Determine the (X, Y) coordinate at the center of the cell enclosing the given text.  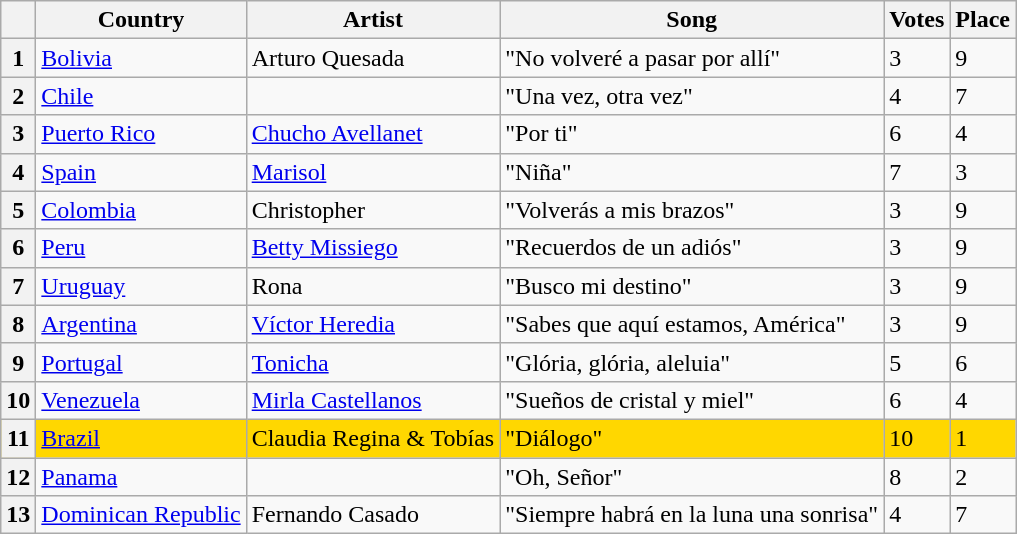
"Glória, glória, aleluia" (692, 362)
12 (18, 477)
Arturo Quesada (373, 58)
Country (141, 20)
Betty Missiego (373, 248)
Marisol (373, 172)
Place (983, 20)
"Busco mi destino" (692, 286)
Venezuela (141, 400)
Portugal (141, 362)
Brazil (141, 438)
Song (692, 20)
Argentina (141, 324)
"Siempre habrá en la luna una sonrisa" (692, 515)
13 (18, 515)
"Niña" (692, 172)
Tonicha (373, 362)
"Una vez, otra vez" (692, 96)
"Por ti" (692, 134)
Claudia Regina & Tobías (373, 438)
"No volveré a pasar por allí" (692, 58)
Colombia (141, 210)
"Recuerdos de un adiós" (692, 248)
Christopher (373, 210)
Víctor Heredia (373, 324)
Dominican Republic (141, 515)
"Oh, Señor" (692, 477)
"Volverás a mis brazos" (692, 210)
Spain (141, 172)
Panama (141, 477)
"Diálogo" (692, 438)
Peru (141, 248)
Mirla Castellanos (373, 400)
Votes (917, 20)
Fernando Casado (373, 515)
"Sueños de cristal y miel" (692, 400)
Bolivia (141, 58)
"Sabes que aquí estamos, América" (692, 324)
Chucho Avellanet (373, 134)
Puerto Rico (141, 134)
Chile (141, 96)
11 (18, 438)
Artist (373, 20)
Rona (373, 286)
Uruguay (141, 286)
